Find where the given text appears and provide that cell's center as (X, Y) coordinate. 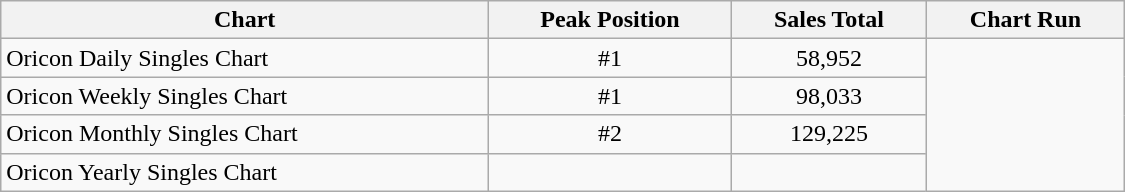
98,033 (828, 96)
Sales Total (828, 20)
Oricon Daily Singles Chart (245, 58)
58,952 (828, 58)
Chart Run (1026, 20)
Chart (245, 20)
Oricon Weekly Singles Chart (245, 96)
Peak Position (610, 20)
129,225 (828, 134)
Oricon Yearly Singles Chart (245, 172)
#2 (610, 134)
Oricon Monthly Singles Chart (245, 134)
